Scan for the cell matching the given text and deliver its [x, y] coordinate at center. 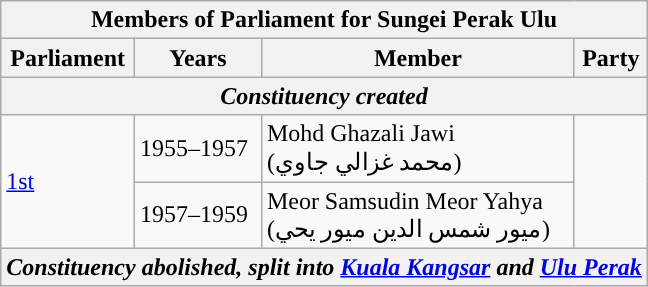
Parliament [68, 58]
Years [198, 58]
Party [610, 58]
Member [418, 58]
1955–1957 [198, 148]
Constituency abolished, split into Kuala Kangsar and Ulu Perak [324, 267]
1st [68, 182]
Meor Samsudin Meor Yahya (ميور شمس الدين ميور يحي) [418, 216]
Constituency created [324, 96]
Members of Parliament for Sungei Perak Ulu [324, 20]
1957–1959 [198, 216]
Mohd Ghazali Jawi (محمد غزالي جاوي) [418, 148]
